Search for the cell housing the specified text and yield its [X, Y] center coordinate. 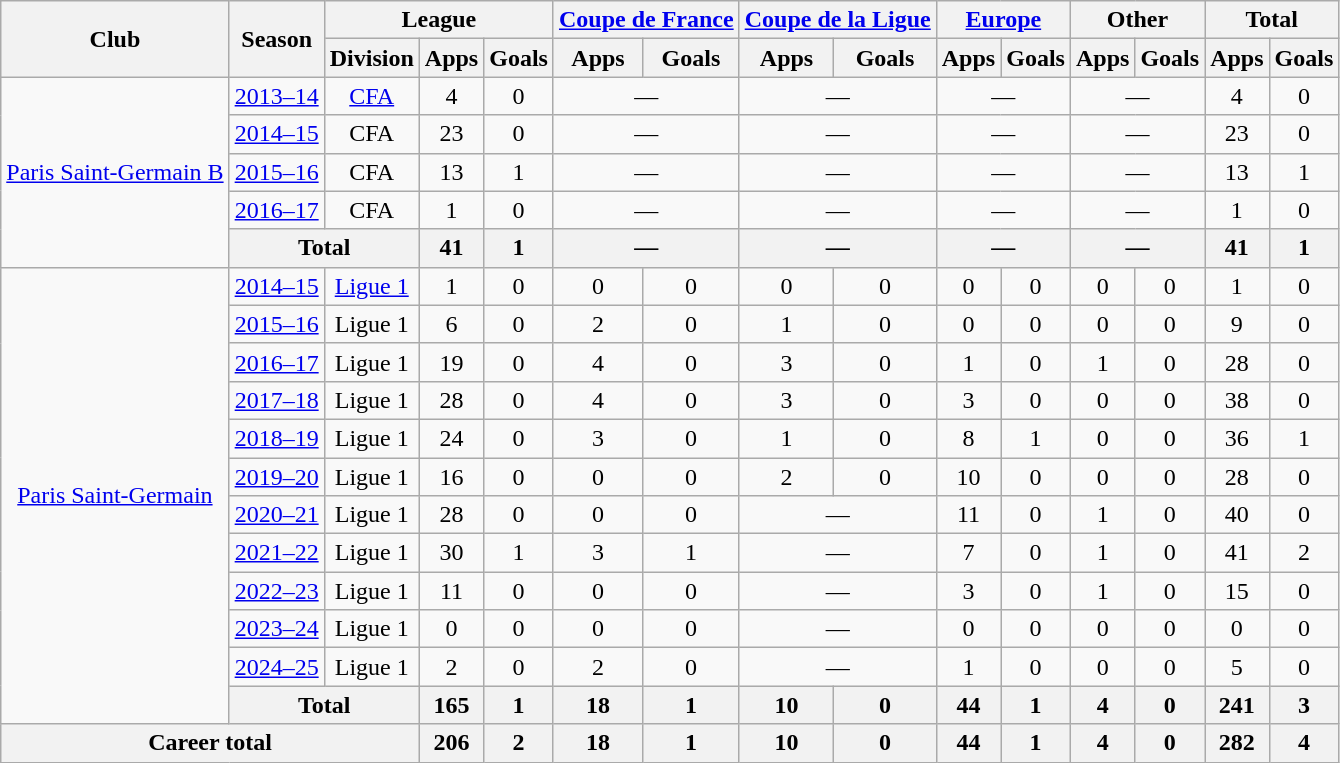
241 [1237, 705]
Europe [1003, 20]
165 [451, 705]
Paris Saint-Germain B [115, 172]
Season [276, 39]
Club [115, 39]
2019–20 [276, 477]
Career total [210, 743]
206 [451, 743]
8 [968, 438]
24 [451, 438]
2023–24 [276, 629]
Coupe de la Ligue [838, 20]
6 [451, 324]
5 [1237, 667]
League [438, 20]
Paris Saint-Germain [115, 496]
2024–25 [276, 667]
16 [451, 477]
Other [1137, 20]
2013–14 [276, 96]
30 [451, 553]
2021–22 [276, 553]
36 [1237, 438]
2017–18 [276, 400]
2018–19 [276, 438]
2022–23 [276, 591]
7 [968, 553]
19 [451, 362]
15 [1237, 591]
38 [1237, 400]
Coupe de France [646, 20]
9 [1237, 324]
282 [1237, 743]
Division [372, 58]
40 [1237, 515]
2020–21 [276, 515]
